Search for the cell housing the specified text and yield its [X, Y] center coordinate. 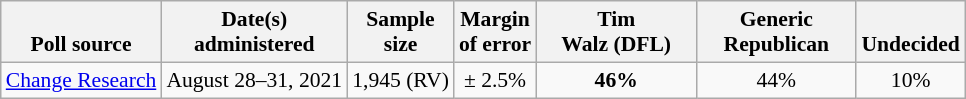
Marginof error [495, 32]
GenericRepublican [776, 32]
Poll source [82, 32]
Change Research [82, 80]
Date(s)administered [254, 32]
1,945 (RV) [400, 80]
10% [910, 80]
August 28–31, 2021 [254, 80]
TimWalz (DFL) [616, 32]
44% [776, 80]
± 2.5% [495, 80]
Undecided [910, 32]
Samplesize [400, 32]
46% [616, 80]
